For the text-containing cell, return its midpoint in (x, y) coordinate format. 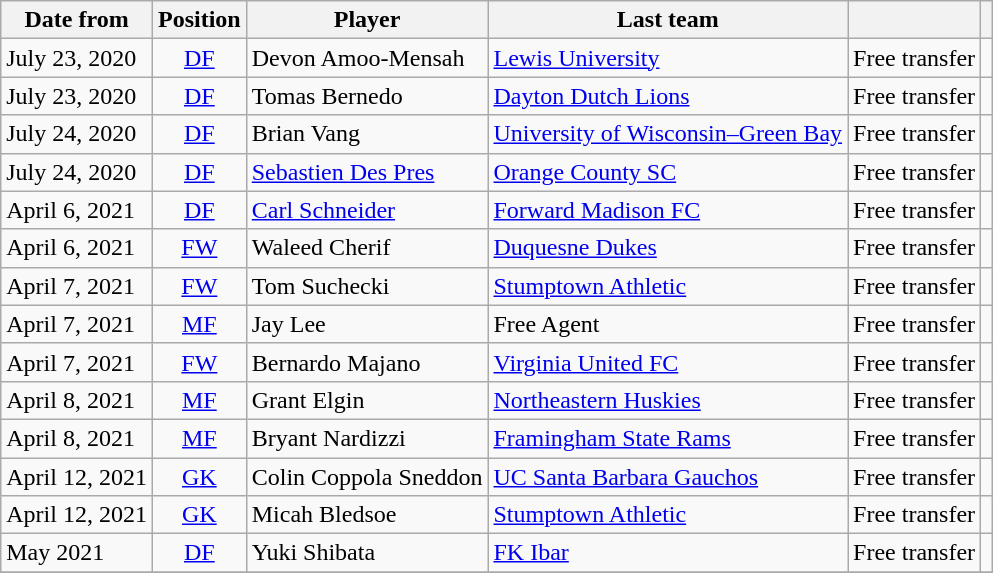
Position (199, 20)
Dayton Dutch Lions (668, 96)
Free Agent (668, 324)
Jay Lee (367, 324)
UC Santa Barbara Gauchos (668, 477)
Virginia United FC (668, 362)
University of Wisconsin–Green Bay (668, 134)
FK Ibar (668, 553)
Bernardo Majano (367, 362)
Framingham State Rams (668, 438)
Sebastien Des Pres (367, 172)
Brian Vang (367, 134)
Player (367, 20)
Carl Schneider (367, 210)
Micah Bledsoe (367, 515)
Northeastern Huskies (668, 400)
Colin Coppola Sneddon (367, 477)
Last team (668, 20)
Bryant Nardizzi (367, 438)
Lewis University (668, 58)
Devon Amoo-Mensah (367, 58)
Grant Elgin (367, 400)
Yuki Shibata (367, 553)
Tom Suchecki (367, 286)
Waleed Cherif (367, 248)
Orange County SC (668, 172)
Tomas Bernedo (367, 96)
Duquesne Dukes (668, 248)
May 2021 (77, 553)
Date from (77, 20)
Forward Madison FC (668, 210)
